Determine the [x, y] coordinate at the center of the cell enclosing the given text.  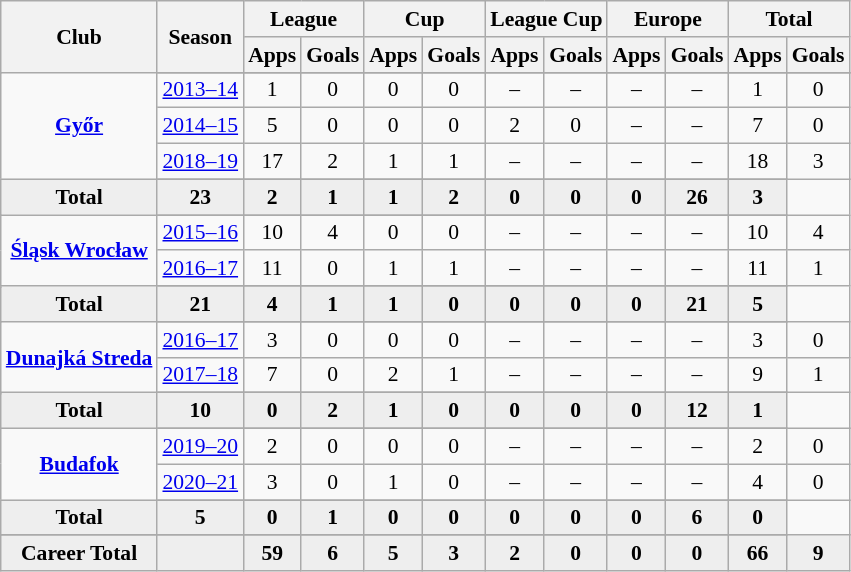
66 [757, 554]
Győr [80, 126]
2015–16 [200, 233]
Śląsk Wrocław [80, 250]
League [304, 19]
2014–15 [200, 126]
Career Total [80, 554]
17 [272, 162]
League Cup [546, 19]
59 [272, 554]
23 [200, 197]
Europe [668, 19]
26 [698, 197]
Season [200, 36]
12 [698, 411]
Cup [424, 19]
2020–21 [200, 482]
2018–19 [200, 162]
2017–18 [200, 375]
2013–14 [200, 90]
Club [80, 36]
2019–20 [200, 447]
Budafok [80, 464]
Dunajká Streda [80, 358]
18 [757, 162]
